Scan for the cell matching the given text and deliver its [x, y] coordinate at center. 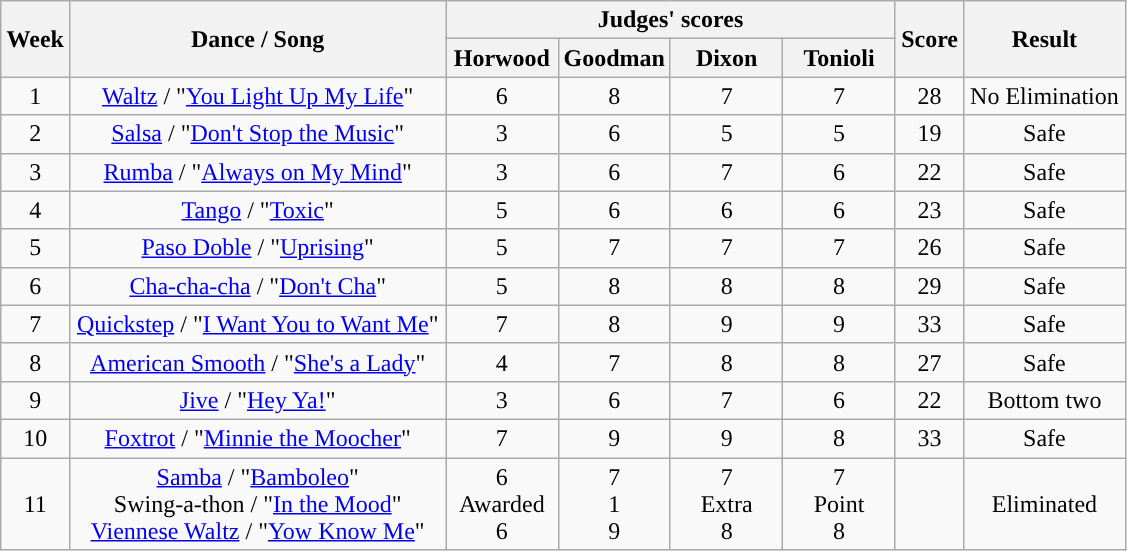
Eliminated [1044, 504]
7Point8 [839, 504]
Tonioli [839, 58]
Bottom two [1044, 400]
29 [930, 286]
No Elimination [1044, 96]
Waltz / "You Light Up My Life" [258, 96]
Salsa / "Don't Stop the Music" [258, 134]
11 [36, 504]
Score [930, 39]
1 [36, 96]
Quickstep / "I Want You to Want Me" [258, 324]
Week [36, 39]
Dixon [726, 58]
28 [930, 96]
6Awarded6 [502, 504]
Judges' scores [671, 20]
19 [930, 134]
Samba / "Bamboleo"Swing-a-thon / "In the Mood"Viennese Waltz / "Yow Know Me" [258, 504]
719 [614, 504]
Horwood [502, 58]
23 [930, 210]
Result [1044, 39]
2 [36, 134]
27 [930, 362]
Tango / "Toxic" [258, 210]
Cha-cha-cha / "Don't Cha" [258, 286]
Rumba / "Always on My Mind" [258, 172]
26 [930, 248]
10 [36, 438]
Goodman [614, 58]
Paso Doble / "Uprising" [258, 248]
American Smooth / "She's a Lady" [258, 362]
Foxtrot / "Minnie the Moocher" [258, 438]
Dance / Song [258, 39]
Jive / "Hey Ya!" [258, 400]
7Extra8 [726, 504]
